Find where the given text appears and provide that cell's center as [x, y] coordinate. 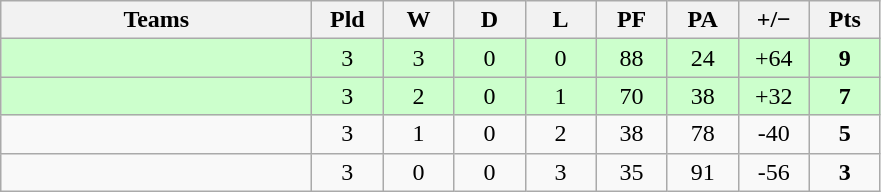
+64 [774, 58]
35 [632, 172]
-56 [774, 172]
24 [702, 58]
+32 [774, 96]
91 [702, 172]
PA [702, 20]
88 [632, 58]
70 [632, 96]
PF [632, 20]
D [490, 20]
Teams [156, 20]
Pts [844, 20]
Pld [348, 20]
W [418, 20]
78 [702, 134]
7 [844, 96]
9 [844, 58]
L [560, 20]
-40 [774, 134]
5 [844, 134]
+/− [774, 20]
